Return (X, Y) of the center of cell containing provided text 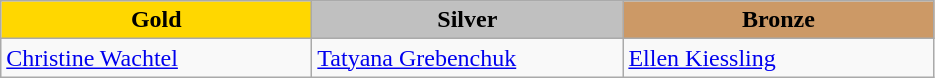
Tatyana Grebenchuk (468, 58)
Silver (468, 20)
Christine Wachtel (156, 58)
Bronze (778, 20)
Gold (156, 20)
Ellen Kiessling (778, 58)
